Determine the (x, y) coordinate at the center of the cell enclosing the given text.  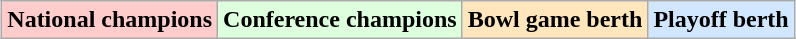
Playoff berth (721, 20)
National champions (110, 20)
Bowl game berth (555, 20)
Conference champions (340, 20)
